Scan for the cell matching the given text and deliver its [x, y] coordinate at center. 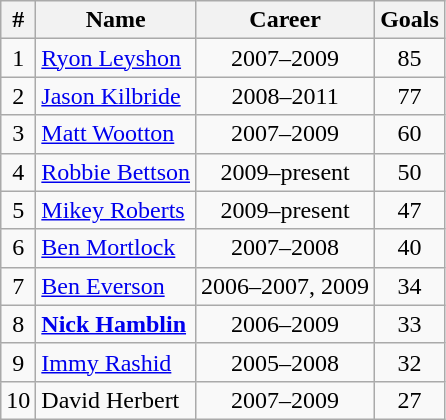
Goals [410, 20]
33 [410, 324]
34 [410, 286]
Immy Rashid [116, 362]
# [18, 20]
Jason Kilbride [116, 96]
Ben Everson [116, 286]
77 [410, 96]
50 [410, 172]
4 [18, 172]
1 [18, 58]
Nick Hamblin [116, 324]
60 [410, 134]
10 [18, 400]
40 [410, 248]
Mikey Roberts [116, 210]
47 [410, 210]
Name [116, 20]
6 [18, 248]
8 [18, 324]
Ryon Leyshon [116, 58]
Robbie Bettson [116, 172]
9 [18, 362]
85 [410, 58]
5 [18, 210]
2005–2008 [286, 362]
2006–2007, 2009 [286, 286]
32 [410, 362]
Ben Mortlock [116, 248]
7 [18, 286]
David Herbert [116, 400]
Matt Wootton [116, 134]
2007–2008 [286, 248]
3 [18, 134]
2008–2011 [286, 96]
2 [18, 96]
2006–2009 [286, 324]
Career [286, 20]
27 [410, 400]
